Provide the [x, y] coordinate of the cell's center where the given text is located.  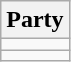
Party [35, 20]
